Find where the given text appears and provide that cell's center as [x, y] coordinate. 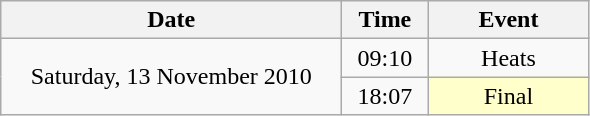
Final [508, 96]
09:10 [385, 58]
Saturday, 13 November 2010 [172, 77]
Time [385, 20]
Heats [508, 58]
Event [508, 20]
Date [172, 20]
18:07 [385, 96]
